Extract the [X, Y] coordinate from the center of the cell holding the provided text.  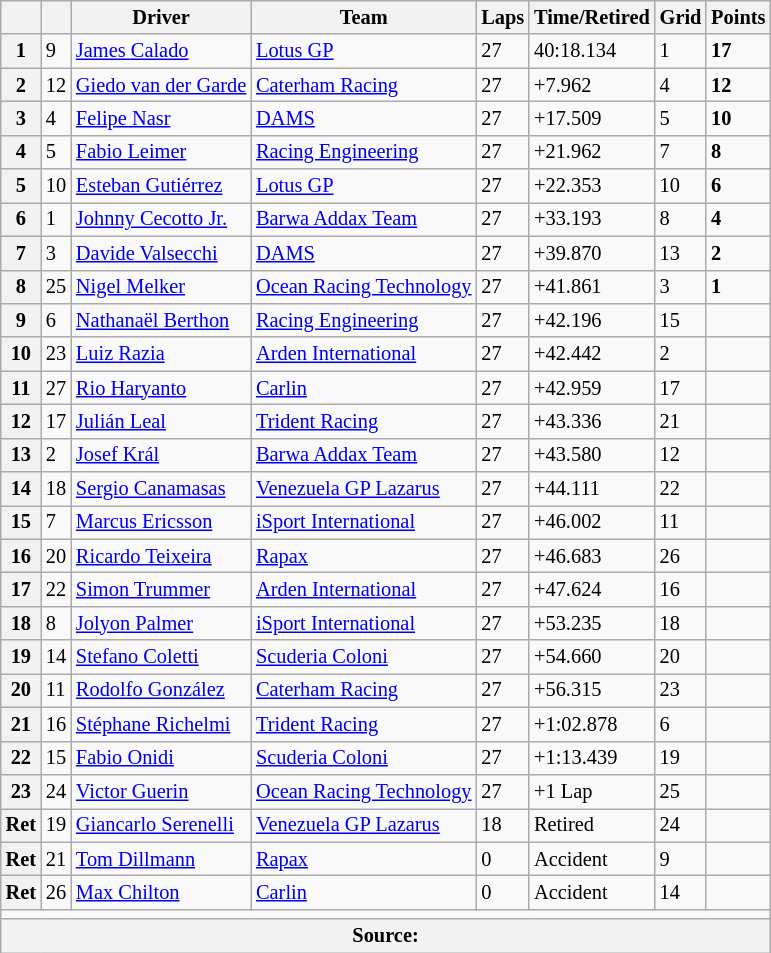
+43.336 [592, 421]
+1:02.878 [592, 724]
+33.193 [592, 219]
Stéphane Richelmi [161, 724]
Marcus Ericsson [161, 522]
Giancarlo Serenelli [161, 825]
Sergio Canamasas [161, 489]
Luiz Razia [161, 354]
+53.235 [592, 623]
Nigel Melker [161, 287]
Victor Guerin [161, 791]
Rodolfo González [161, 690]
Stefano Coletti [161, 657]
Driver [161, 17]
Grid [681, 17]
+43.580 [592, 455]
Fabio Leimer [161, 152]
+46.683 [592, 556]
Retired [592, 825]
+47.624 [592, 589]
Team [364, 17]
+22.353 [592, 186]
+7.962 [592, 85]
Time/Retired [592, 17]
+46.002 [592, 522]
+42.196 [592, 320]
Source: [386, 936]
+1 Lap [592, 791]
+21.962 [592, 152]
+39.870 [592, 253]
+41.861 [592, 287]
James Calado [161, 51]
Josef Král [161, 455]
+54.660 [592, 657]
Giedo van der Garde [161, 85]
Johnny Cecotto Jr. [161, 219]
Points [738, 17]
+17.509 [592, 118]
+44.111 [592, 489]
Jolyon Palmer [161, 623]
+1:13.439 [592, 758]
Rio Haryanto [161, 388]
Tom Dillmann [161, 859]
Esteban Gutiérrez [161, 186]
Fabio Onidi [161, 758]
Davide Valsecchi [161, 253]
Laps [502, 17]
+56.315 [592, 690]
Max Chilton [161, 892]
Nathanaël Berthon [161, 320]
Julián Leal [161, 421]
+42.959 [592, 388]
Simon Trummer [161, 589]
40:18.134 [592, 51]
Ricardo Teixeira [161, 556]
+42.442 [592, 354]
Felipe Nasr [161, 118]
